Pinpoint the cell where the given text exists, returning its (x, y) midpoint coordinate. 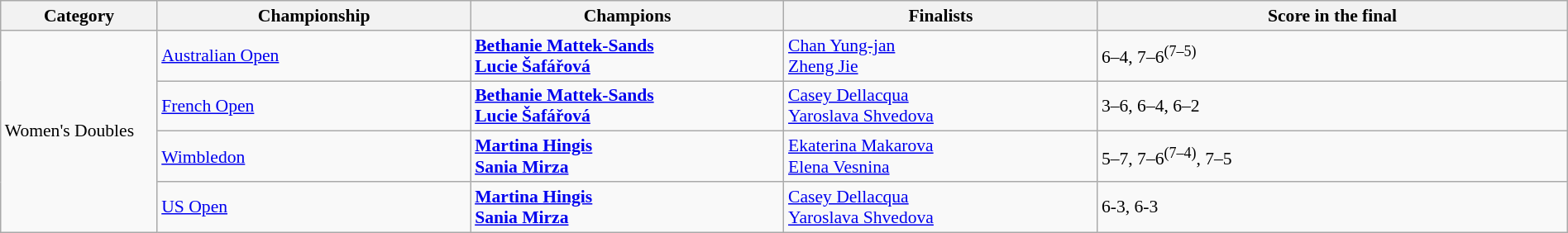
5–7, 7–6(7–4), 7–5 (1332, 157)
Championship (314, 16)
6–4, 7–6(7–5) (1332, 56)
Australian Open (314, 56)
Women's Doubles (79, 131)
Chan Yung-jan Zheng Jie (941, 56)
6-3, 6-3 (1332, 207)
Ekaterina Makarova Elena Vesnina (941, 157)
Champions (627, 16)
Category (79, 16)
Score in the final (1332, 16)
Wimbledon (314, 157)
3–6, 6–4, 6–2 (1332, 106)
US Open (314, 207)
Finalists (941, 16)
French Open (314, 106)
